Extract the (x, y) coordinate from the center of the cell holding the provided text.  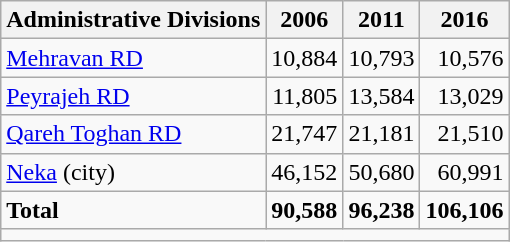
Qareh Toghan RD (134, 134)
2016 (464, 20)
2006 (304, 20)
10,576 (464, 58)
96,238 (382, 210)
50,680 (382, 172)
13,584 (382, 96)
13,029 (464, 96)
Peyrajeh RD (134, 96)
21,747 (304, 134)
10,793 (382, 58)
21,510 (464, 134)
60,991 (464, 172)
2011 (382, 20)
10,884 (304, 58)
11,805 (304, 96)
90,588 (304, 210)
21,181 (382, 134)
106,106 (464, 210)
Total (134, 210)
46,152 (304, 172)
Neka (city) (134, 172)
Administrative Divisions (134, 20)
Mehravan RD (134, 58)
